From the cell containing the given text, extract its center point as [x, y] coordinate. 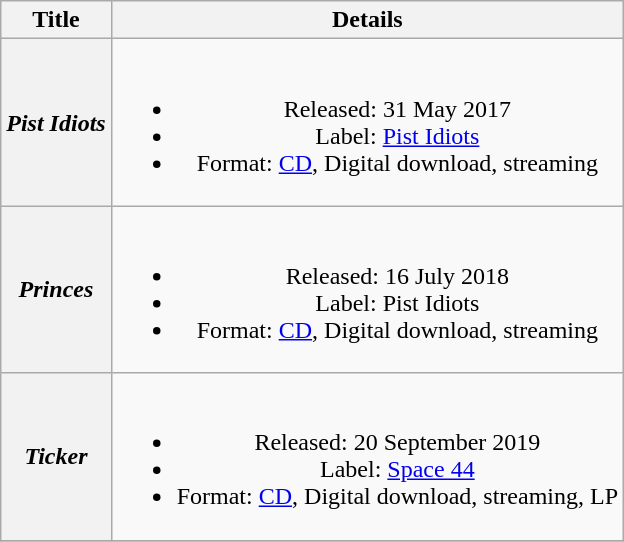
Princes [56, 290]
Pist Idiots [56, 122]
Released: 16 July 2018Label: Pist IdiotsFormat: CD, Digital download, streaming [367, 290]
Details [367, 20]
Title [56, 20]
Released: 31 May 2017Label: Pist IdiotsFormat: CD, Digital download, streaming [367, 122]
Ticker [56, 456]
Released: 20 September 2019Label: Space 44Format: CD, Digital download, streaming, LP [367, 456]
